From the cell containing the given text, extract its center point as (x, y) coordinate. 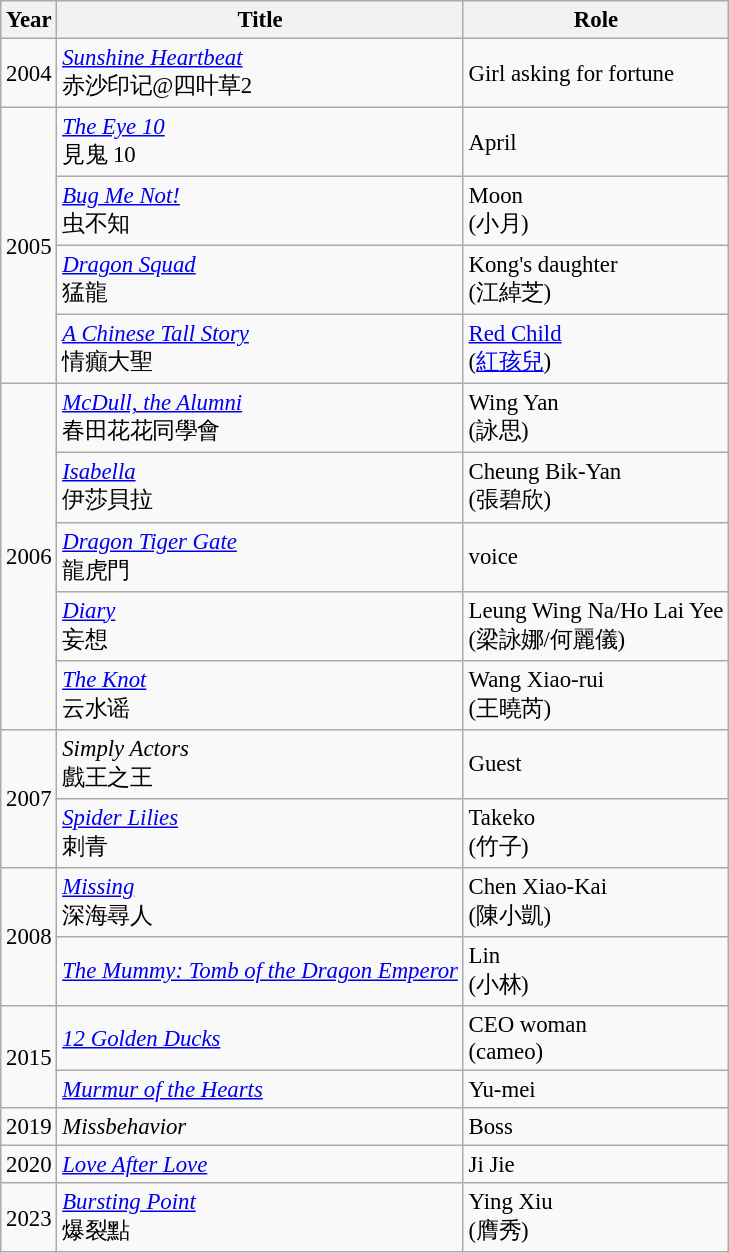
Role (596, 20)
Takeko(竹子) (596, 834)
Wing Yan(詠思) (596, 418)
Yu-mei (596, 1089)
CEO woman(cameo) (596, 1038)
The Eye 10見鬼 10 (260, 142)
2005 (29, 246)
Guest (596, 764)
voice (596, 556)
Murmur of the Hearts (260, 1089)
2007 (29, 798)
2015 (29, 1057)
Simply Actors戲王之王 (260, 764)
Lin(小林) (596, 972)
Dragon Squad猛龍 (260, 280)
Bursting Point爆裂點 (260, 1218)
Kong's daughter(江綽芝) (596, 280)
Year (29, 20)
Title (260, 20)
Cheung Bik-Yan(張碧欣) (596, 488)
Chen Xiao-Kai(陳小凱) (596, 902)
A Chinese Tall Story情癲大聖 (260, 350)
Leung Wing Na/Ho Lai Yee(梁詠娜/何麗儀) (596, 626)
Bug Me Not!虫不知 (260, 212)
2006 (29, 556)
Dragon Tiger Gate龍虎門 (260, 556)
Love After Love (260, 1165)
McDull, the Alumni春田花花同學會 (260, 418)
Red Child(紅孩兒) (596, 350)
The Knot云水谣 (260, 694)
Missbehavior (260, 1127)
Moon(小月) (596, 212)
Diary妄想 (260, 626)
2004 (29, 74)
2008 (29, 937)
Sunshine Heartbeat赤沙印记@四叶草2 (260, 74)
Wang Xiao-rui(王曉芮) (596, 694)
Missing深海尋人 (260, 902)
2023 (29, 1218)
Girl asking for fortune (596, 74)
The Mummy: Tomb of the Dragon Emperor (260, 972)
April (596, 142)
Isabella伊莎貝拉 (260, 488)
Ying Xiu (膺秀) (596, 1218)
Boss (596, 1127)
12 Golden Ducks (260, 1038)
2019 (29, 1127)
Spider Lilies刺青 (260, 834)
2020 (29, 1165)
Ji Jie (596, 1165)
